Search for the cell housing the specified text and yield its (X, Y) center coordinate. 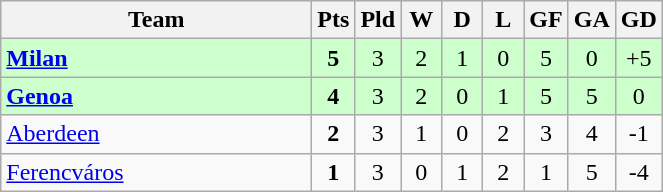
L (504, 20)
GD (638, 20)
GA (592, 20)
Milan (156, 58)
GF (546, 20)
Genoa (156, 96)
-4 (638, 172)
Pts (334, 20)
Team (156, 20)
Ferencváros (156, 172)
+5 (638, 58)
Pld (378, 20)
-1 (638, 134)
D (462, 20)
W (422, 20)
Aberdeen (156, 134)
